Capture the cell that displays the provided text and extract its [x, y] central coordinate. 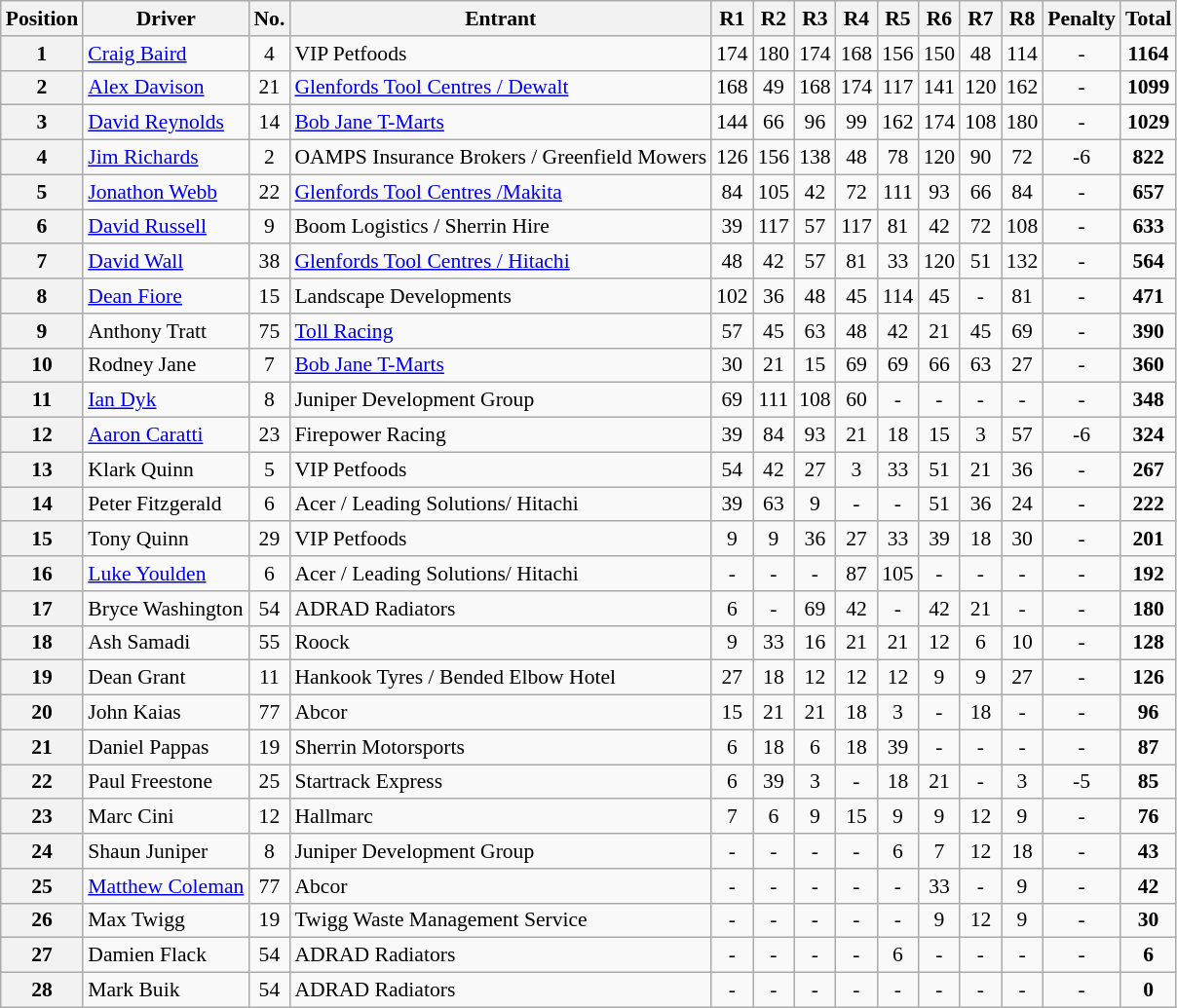
R4 [857, 19]
128 [1148, 643]
Rodney Jane [166, 365]
No. [269, 19]
Anthony Tratt [166, 331]
633 [1148, 227]
Roock [501, 643]
29 [269, 540]
OAMPS Insurance Brokers / Greenfield Mowers [501, 158]
822 [1148, 158]
Twigg Waste Management Service [501, 920]
222 [1148, 504]
Mark Buik [166, 990]
1099 [1148, 88]
102 [733, 296]
Sherrin Motorsports [501, 747]
564 [1148, 262]
13 [42, 469]
Craig Baird [166, 54]
90 [980, 158]
John Kaias [166, 713]
Damien Flack [166, 955]
Max Twigg [166, 920]
17 [42, 609]
43 [1148, 851]
David Russell [166, 227]
Dean Fiore [166, 296]
60 [857, 400]
Entrant [501, 19]
Daniel Pappas [166, 747]
David Wall [166, 262]
Bryce Washington [166, 609]
Aaron Caratti [166, 435]
471 [1148, 296]
R5 [898, 19]
Dean Grant [166, 678]
Tony Quinn [166, 540]
Toll Racing [501, 331]
132 [1023, 262]
657 [1148, 192]
348 [1148, 400]
267 [1148, 469]
-5 [1082, 782]
Firepower Racing [501, 435]
Luke Youlden [166, 574]
Penalty [1082, 19]
Ian Dyk [166, 400]
138 [815, 158]
Glenfords Tool Centres / Hitachi [501, 262]
0 [1148, 990]
28 [42, 990]
Peter Fitzgerald [166, 504]
Jim Richards [166, 158]
1 [42, 54]
Position [42, 19]
Startrack Express [501, 782]
55 [269, 643]
Paul Freestone [166, 782]
49 [774, 88]
324 [1148, 435]
390 [1148, 331]
Hallmarc [501, 817]
Driver [166, 19]
Glenfords Tool Centres / Dewalt [501, 88]
38 [269, 262]
Landscape Developments [501, 296]
78 [898, 158]
1029 [1148, 123]
141 [939, 88]
R7 [980, 19]
Alex Davison [166, 88]
R6 [939, 19]
R1 [733, 19]
85 [1148, 782]
99 [857, 123]
20 [42, 713]
Klark Quinn [166, 469]
144 [733, 123]
75 [269, 331]
R2 [774, 19]
192 [1148, 574]
Total [1148, 19]
Hankook Tyres / Bended Elbow Hotel [501, 678]
R8 [1023, 19]
201 [1148, 540]
1164 [1148, 54]
Ash Samadi [166, 643]
26 [42, 920]
David Reynolds [166, 123]
R3 [815, 19]
150 [939, 54]
Jonathon Webb [166, 192]
76 [1148, 817]
Marc Cini [166, 817]
Boom Logistics / Sherrin Hire [501, 227]
Matthew Coleman [166, 886]
Shaun Juniper [166, 851]
Glenfords Tool Centres /Makita [501, 192]
360 [1148, 365]
